For the text-containing cell, return its midpoint in [x, y] coordinate format. 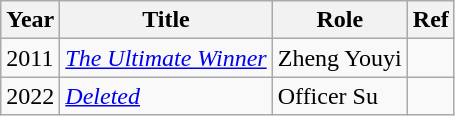
Deleted [166, 96]
2011 [30, 58]
Officer Su [340, 96]
Year [30, 20]
2022 [30, 96]
Title [166, 20]
Zheng Youyi [340, 58]
Ref [430, 20]
Role [340, 20]
The Ultimate Winner [166, 58]
